Return the [x, y] coordinate for the center point of the cell that contains the specified text.  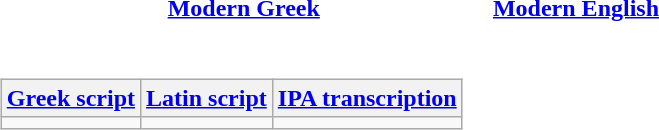
IPA transcription [367, 98]
Greek script [70, 98]
Latin script [207, 98]
